Provide the (x, y) coordinate of the cell's center where the given text is located.  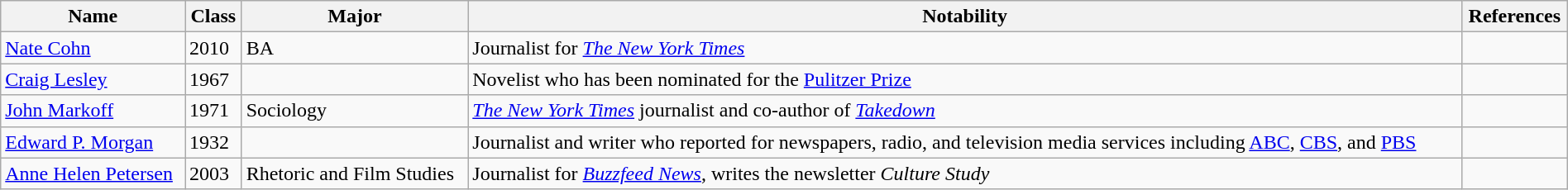
Major (355, 17)
Nate Cohn (93, 48)
Notability (965, 17)
Journalist and writer who reported for newspapers, radio, and television media services including ABC, CBS, and PBS (965, 142)
1932 (213, 142)
Journalist for Buzzfeed News, writes the newsletter Culture Study (965, 173)
Craig Lesley (93, 79)
Sociology (355, 111)
1971 (213, 111)
Anne Helen Petersen (93, 173)
Rhetoric and Film Studies (355, 173)
Journalist for The New York Times (965, 48)
2010 (213, 48)
John Markoff (93, 111)
References (1514, 17)
BA (355, 48)
The New York Times journalist and co-author of Takedown (965, 111)
Edward P. Morgan (93, 142)
2003 (213, 173)
1967 (213, 79)
Novelist who has been nominated for the Pulitzer Prize (965, 79)
Name (93, 17)
Class (213, 17)
